Determine the [X, Y] coordinate at the center of the cell enclosing the given text.  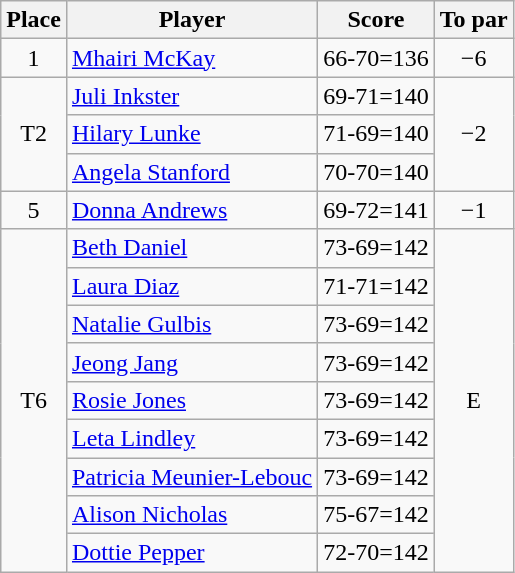
Laura Diaz [192, 286]
E [474, 400]
T6 [34, 400]
Alison Nicholas [192, 515]
Donna Andrews [192, 210]
Jeong Jang [192, 362]
Score [376, 20]
72-70=142 [376, 553]
Mhairi McKay [192, 58]
70-70=140 [376, 172]
71-69=140 [376, 134]
Leta Lindley [192, 438]
1 [34, 58]
−1 [474, 210]
−2 [474, 134]
Rosie Jones [192, 400]
75-67=142 [376, 515]
To par [474, 20]
Beth Daniel [192, 248]
Place [34, 20]
69-72=141 [376, 210]
Hilary Lunke [192, 134]
Natalie Gulbis [192, 324]
Dottie Pepper [192, 553]
T2 [34, 134]
5 [34, 210]
66-70=136 [376, 58]
Patricia Meunier-Lebouc [192, 477]
Juli Inkster [192, 96]
69-71=140 [376, 96]
Angela Stanford [192, 172]
71-71=142 [376, 286]
−6 [474, 58]
Player [192, 20]
